Search for the cell housing the specified text and yield its [X, Y] center coordinate. 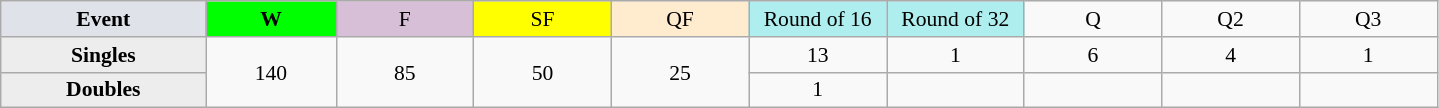
QF [680, 19]
Q [1093, 19]
Doubles [104, 90]
W [271, 19]
SF [543, 19]
Event [104, 19]
13 [818, 55]
Round of 32 [955, 19]
Singles [104, 55]
4 [1231, 55]
Q2 [1231, 19]
140 [271, 72]
25 [680, 72]
Round of 16 [818, 19]
Q3 [1368, 19]
6 [1093, 55]
F [405, 19]
85 [405, 72]
50 [543, 72]
